From the cell containing the given text, extract its center point as [x, y] coordinate. 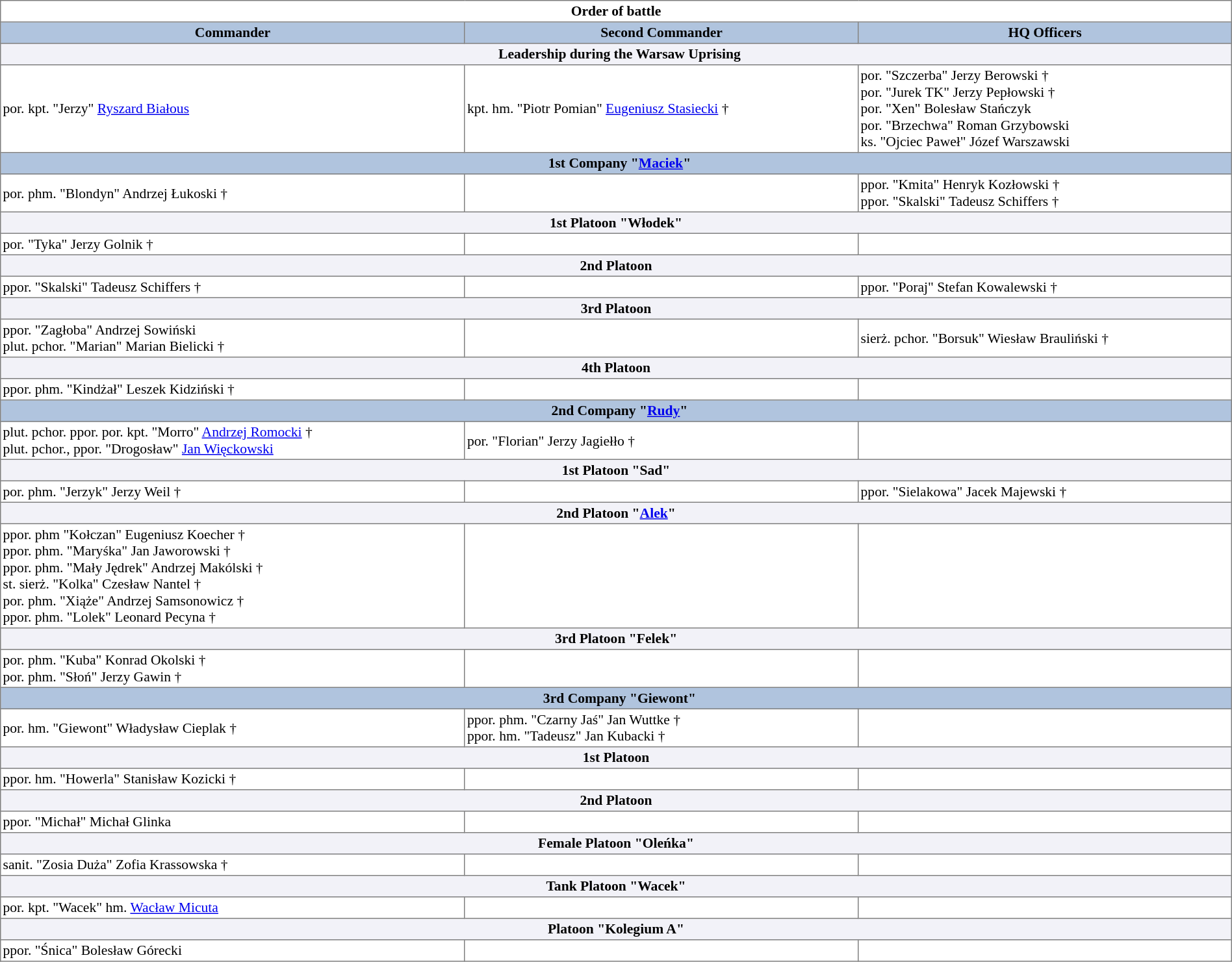
2nd Company "Rudy" [616, 411]
Commander [233, 32]
Platoon "Kolegium A" [616, 929]
Female Platoon "Oleńka" [616, 843]
ppor. phm. "Czarny Jaś" Jan Wuttke †ppor. hm. "Tadeusz" Jan Kubacki † [661, 728]
2nd Platoon "Alek" [616, 513]
4th Platoon [616, 368]
3rd Platoon "Felek" [616, 639]
3rd Platoon [616, 308]
ppor. "Sielakowa" Jacek Majewski † [1045, 491]
3rd Company "Giewont" [616, 698]
sierż. pchor. "Borsuk" Wiesław Brauliński † [1045, 338]
Second Commander [661, 32]
por. phm. "Jerzyk" Jerzy Weil † [233, 491]
1st Company "Maciek" [616, 164]
1st Platoon [616, 757]
ppor. phm. "Kindżał" Leszek Kidziński † [233, 390]
ppor. "Michał" Michał Glinka [233, 822]
Tank Platoon "Wacek" [616, 886]
por. "Florian" Jerzy Jagiełło † [661, 440]
por. "Tyka" Jerzy Golnik † [233, 244]
ppor. "Poraj" Stefan Kowalewski † [1045, 287]
por. kpt. "Wacek" hm. Wacław Micuta [233, 908]
por. phm. "Blondyn" Andrzej Łukoski † [233, 193]
sanit. "Zosia Duża" Zofia Krassowska † [233, 865]
plut. pchor. ppor. por. kpt. "Morro" Andrzej Romocki †plut. pchor., ppor. "Drogosław" Jan Więckowski [233, 440]
por. kpt. "Jerzy" Ryszard Białous [233, 109]
1st Platoon "Włodek" [616, 222]
kpt. hm. "Piotr Pomian" Eugeniusz Stasiecki † [661, 109]
Leadership during the Warsaw Uprising [616, 55]
ppor. hm. "Howerla" Stanisław Kozicki † [233, 779]
ppor. "Zagłoba" Andrzej Sowińskiplut. pchor. "Marian" Marian Bielicki † [233, 338]
ppor. "Śnica" Bolesław Górecki [233, 951]
por. phm. "Kuba" Konrad Okolski †por. phm. "Słoń" Jerzy Gawin † [233, 668]
por. hm. "Giewont" Władysław Cieplak † [233, 728]
Order of battle [616, 12]
ppor. "Skalski" Tadeusz Schiffers † [233, 287]
HQ Officers [1045, 32]
1st Platoon "Sad" [616, 470]
ppor. "Kmita" Henryk Kozłowski †ppor. "Skalski" Tadeusz Schiffers † [1045, 193]
